For the text-containing cell, return its midpoint in [X, Y] coordinate format. 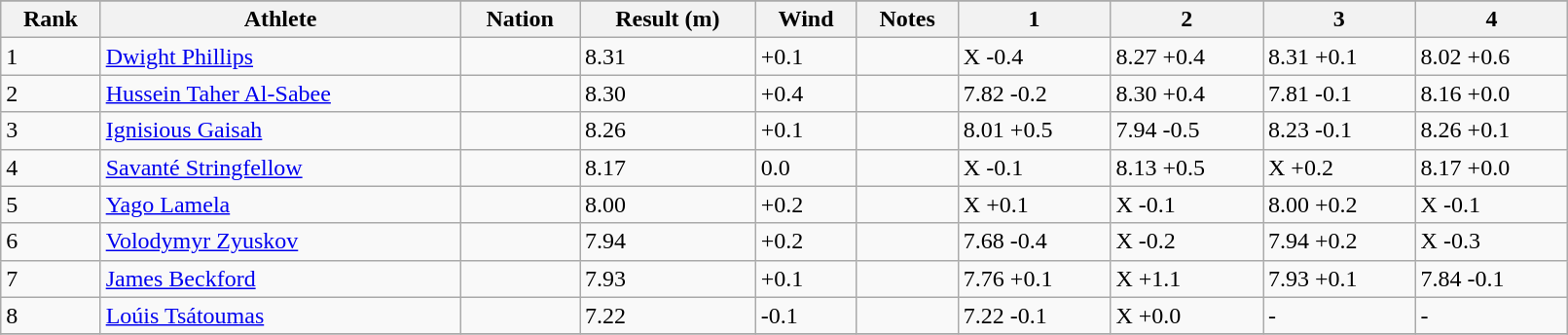
8.31 +0.1 [1339, 56]
8.02 +0.6 [1491, 56]
X -0.2 [1187, 242]
7 [51, 279]
7.94 [668, 242]
8.00 [668, 205]
0.0 [806, 167]
7.93 [668, 279]
James Beckford [280, 279]
5 [51, 205]
7.76 +0.1 [1034, 279]
8.27 +0.4 [1187, 56]
7.94 -0.5 [1187, 130]
Notes [907, 19]
X +0.0 [1187, 316]
8 [51, 316]
6 [51, 242]
8.26 [668, 130]
8.26 +0.1 [1491, 130]
Loúis Tsátoumas [280, 316]
Wind [806, 19]
Ignisious Gaisah [280, 130]
Volodymyr Zyuskov [280, 242]
7.81 -0.1 [1339, 93]
8.30 +0.4 [1187, 93]
Result (m) [668, 19]
-0.1 [806, 316]
8.17 +0.0 [1491, 167]
Rank [51, 19]
X -0.4 [1034, 56]
7.68 -0.4 [1034, 242]
X +1.1 [1187, 279]
7.22 [668, 316]
Nation [520, 19]
8.00 +0.2 [1339, 205]
7.93 +0.1 [1339, 279]
7.94 +0.2 [1339, 242]
X +0.1 [1034, 205]
Savanté Stringfellow [280, 167]
8.30 [668, 93]
+0.4 [806, 93]
8.13 +0.5 [1187, 167]
Dwight Phillips [280, 56]
8.17 [668, 167]
X +0.2 [1339, 167]
7.82 -0.2 [1034, 93]
Yago Lamela [280, 205]
8.01 +0.5 [1034, 130]
7.84 -0.1 [1491, 279]
Athlete [280, 19]
8.16 +0.0 [1491, 93]
X -0.3 [1491, 242]
8.23 -0.1 [1339, 130]
8.31 [668, 56]
7.22 -0.1 [1034, 316]
Hussein Taher Al-Sabee [280, 93]
